Output the (x, y) coordinate of the center of the cell containing the given text.  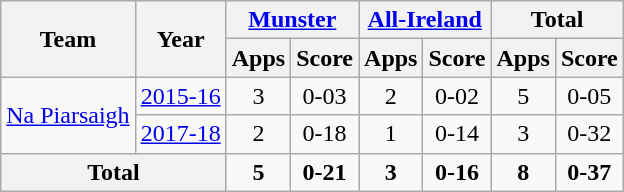
Na Piarsaigh (68, 115)
0-32 (589, 134)
0-14 (457, 134)
0-05 (589, 96)
2015-16 (180, 96)
Team (68, 39)
Munster (292, 20)
1 (391, 134)
0-37 (589, 172)
0-02 (457, 96)
0-21 (325, 172)
0-18 (325, 134)
8 (523, 172)
0-16 (457, 172)
2017-18 (180, 134)
Year (180, 39)
0-03 (325, 96)
All-Ireland (425, 20)
